Extract the (x, y) coordinate from the center of the cell holding the provided text.  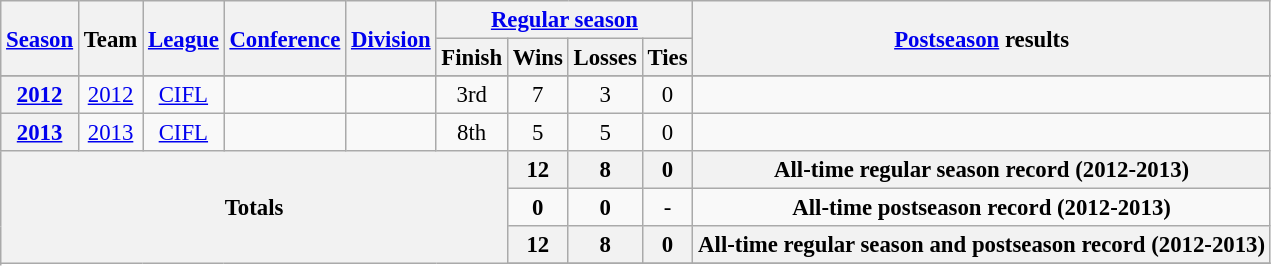
All-time postseason record (2012-2013) (982, 208)
All-time regular season and postseason record (2012-2013) (982, 245)
Conference (285, 38)
League (184, 38)
8th (472, 133)
Season (40, 38)
Team (110, 38)
Regular season (564, 20)
Wins (538, 58)
Ties (668, 58)
Finish (472, 58)
Losses (605, 58)
3rd (472, 95)
All-time regular season record (2012-2013) (982, 170)
7 (538, 95)
- (668, 208)
3 (605, 95)
Division (391, 38)
Totals (254, 208)
Postseason results (982, 38)
